Detect which cell encompasses the target text, then output its (x, y) center coordinate. 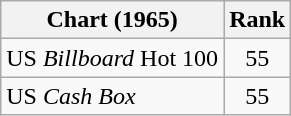
US Billboard Hot 100 (112, 58)
Rank (258, 20)
Chart (1965) (112, 20)
US Cash Box (112, 96)
